Search for the cell housing the specified text and yield its (X, Y) center coordinate. 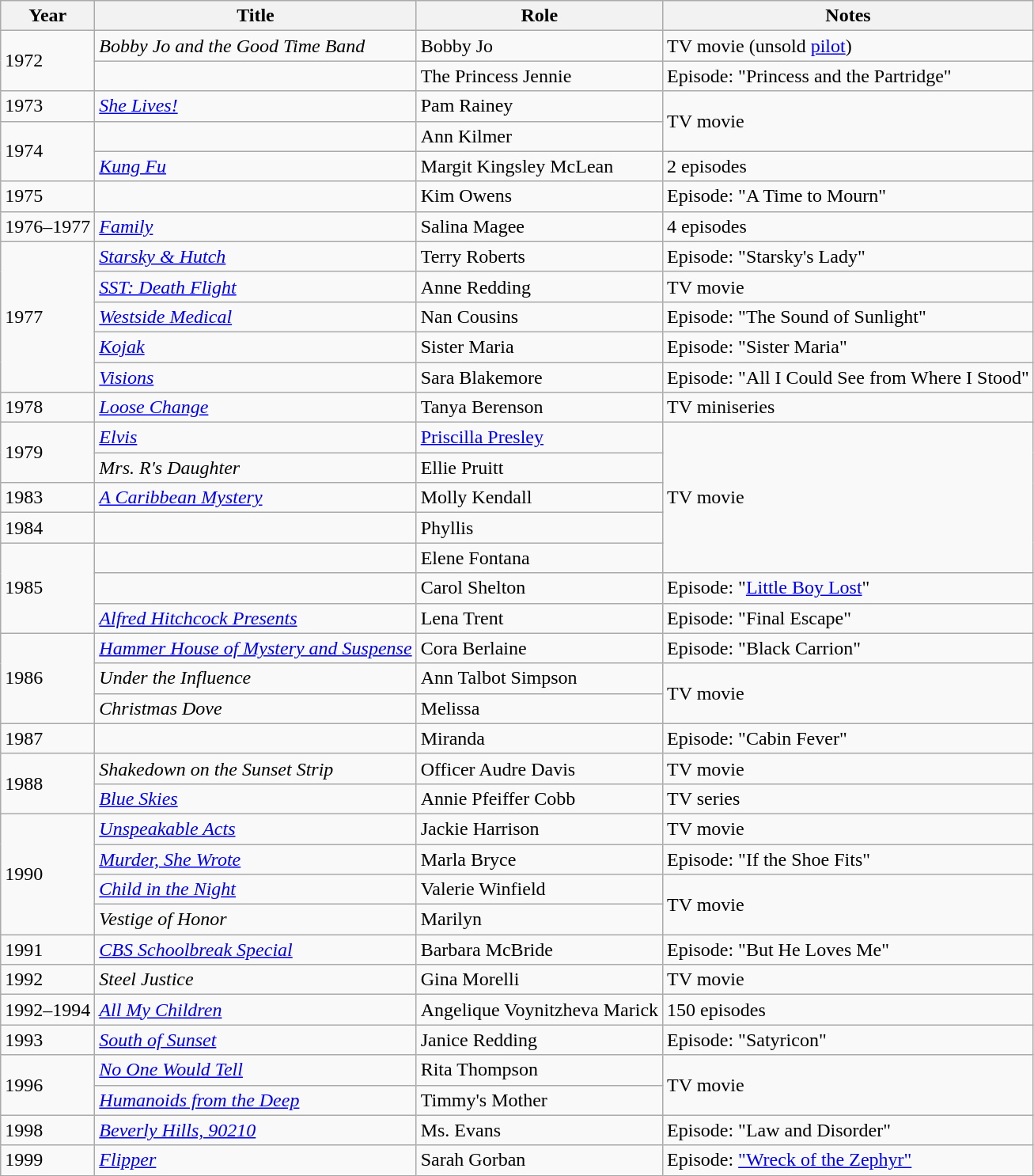
Angelique Voynitzheva Marick (540, 1010)
Cora Berlaine (540, 648)
Ann Kilmer (540, 136)
Christmas Dove (256, 708)
Humanoids from the Deep (256, 1100)
Unspeakable Acts (256, 829)
Episode: "Black Carrion" (848, 648)
Murder, She Wrote (256, 859)
Ann Talbot Simpson (540, 678)
She Lives! (256, 106)
Marilyn (540, 920)
1983 (47, 498)
1984 (47, 528)
Lena Trent (540, 618)
2 episodes (848, 166)
1986 (47, 678)
1990 (47, 874)
Episode: "A Time to Mourn" (848, 196)
1975 (47, 196)
1987 (47, 738)
Episode: "Princess and the Partridge" (848, 76)
1978 (47, 408)
Under the Influence (256, 678)
Carol Shelton (540, 588)
Mrs. R's Daughter (256, 468)
Visions (256, 377)
Barbara McBride (540, 950)
Annie Pfeiffer Cobb (540, 799)
Episode: "Final Escape" (848, 618)
Valerie Winfield (540, 890)
Kim Owens (540, 196)
Episode: "Starsky's Lady" (848, 256)
Child in the Night (256, 890)
Episode: "But He Loves Me" (848, 950)
Elvis (256, 438)
Episode: "Little Boy Lost" (848, 588)
Tanya Berenson (540, 408)
Steel Justice (256, 980)
1999 (47, 1160)
Pam Rainey (540, 106)
CBS Schoolbreak Special (256, 950)
Blue Skies (256, 799)
Shakedown on the Sunset Strip (256, 768)
Role (540, 16)
1992–1994 (47, 1010)
150 episodes (848, 1010)
SST: Death Flight (256, 286)
1993 (47, 1040)
1985 (47, 588)
Alfred Hitchcock Presents (256, 618)
No One Would Tell (256, 1070)
Notes (848, 16)
Bobby Jo (540, 46)
Phyllis (540, 528)
Molly Kendall (540, 498)
Episode: "All I Could See from Where I Stood" (848, 377)
Margit Kingsley McLean (540, 166)
Nan Cousins (540, 317)
Melissa (540, 708)
TV movie (unsold pilot) (848, 46)
Sara Blakemore (540, 377)
1973 (47, 106)
Episode: "The Sound of Sunlight" (848, 317)
Starsky & Hutch (256, 256)
1992 (47, 980)
1972 (47, 61)
Kung Fu (256, 166)
Timmy's Mother (540, 1100)
Elene Fontana (540, 558)
Salina Magee (540, 226)
Jackie Harrison (540, 829)
TV series (848, 799)
Gina Morelli (540, 980)
The Princess Jennie (540, 76)
Terry Roberts (540, 256)
Priscilla Presley (540, 438)
Ellie Pruitt (540, 468)
A Caribbean Mystery (256, 498)
Beverly Hills, 90210 (256, 1130)
Sarah Gorban (540, 1160)
1991 (47, 950)
Sister Maria (540, 347)
Janice Redding (540, 1040)
Bobby Jo and the Good Time Band (256, 46)
Hammer House of Mystery and Suspense (256, 648)
1976–1977 (47, 226)
Episode: "If the Shoe Fits" (848, 859)
Marla Bryce (540, 859)
Kojak (256, 347)
Vestige of Honor (256, 920)
Family (256, 226)
1988 (47, 783)
1979 (47, 453)
Episode: "Sister Maria" (848, 347)
Episode: "Wreck of the Zephyr" (848, 1160)
Year (47, 16)
Officer Audre Davis (540, 768)
Westside Medical (256, 317)
Episode: "Law and Disorder" (848, 1130)
4 episodes (848, 226)
1996 (47, 1085)
Anne Redding (540, 286)
Episode: "Satyricon" (848, 1040)
All My Children (256, 1010)
TV miniseries (848, 408)
Flipper (256, 1160)
Rita Thompson (540, 1070)
Miranda (540, 738)
1998 (47, 1130)
Ms. Evans (540, 1130)
Episode: "Cabin Fever" (848, 738)
1974 (47, 151)
South of Sunset (256, 1040)
Title (256, 16)
Loose Change (256, 408)
1977 (47, 317)
